Return (X, Y) of the center of cell containing provided text 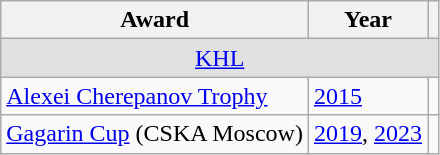
Award (155, 20)
2015 (368, 96)
2019, 2023 (368, 134)
Year (368, 20)
Alexei Cherepanov Trophy (155, 96)
Gagarin Cup (CSKA Moscow) (155, 134)
KHL (220, 58)
